Find where the given text appears and provide that cell's center as [x, y] coordinate. 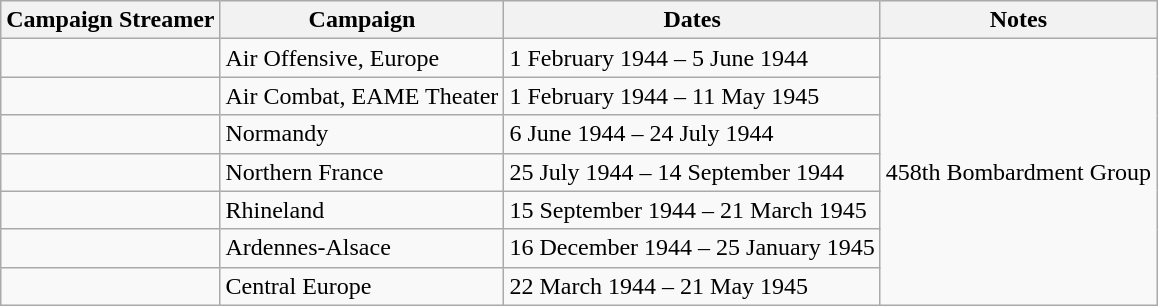
Campaign [362, 20]
Normandy [362, 134]
6 June 1944 – 24 July 1944 [692, 134]
Air Offensive, Europe [362, 58]
Rhineland [362, 210]
1 February 1944 – 5 June 1944 [692, 58]
458th Bombardment Group [1018, 172]
Campaign Streamer [110, 20]
Air Combat, EAME Theater [362, 96]
Northern France [362, 172]
Central Europe [362, 286]
Ardennes-Alsace [362, 248]
25 July 1944 – 14 September 1944 [692, 172]
16 December 1944 – 25 January 1945 [692, 248]
Notes [1018, 20]
15 September 1944 – 21 March 1945 [692, 210]
1 February 1944 – 11 May 1945 [692, 96]
22 March 1944 – 21 May 1945 [692, 286]
Dates [692, 20]
